Return [X, Y] of the center of cell containing provided text 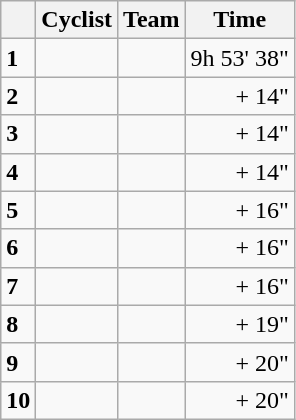
4 [18, 172]
3 [18, 134]
10 [18, 400]
1 [18, 58]
Cyclist [77, 20]
8 [18, 324]
9h 53' 38" [240, 58]
5 [18, 210]
2 [18, 96]
+ 19" [240, 324]
6 [18, 248]
Time [240, 20]
7 [18, 286]
Team [152, 20]
9 [18, 362]
